Output the [X, Y] coordinate of the center of the cell containing the given text.  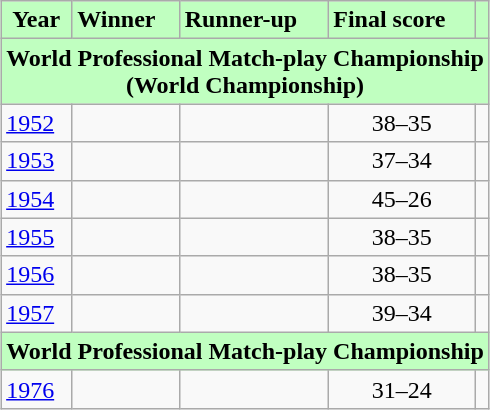
31–24 [402, 389]
Winner [126, 20]
World Professional Match-play Championship [246, 351]
1957 [36, 313]
45–26 [402, 199]
1956 [36, 275]
39–34 [402, 313]
1953 [36, 161]
Year [36, 20]
1952 [36, 123]
1954 [36, 199]
37–34 [402, 161]
Runner-up [254, 20]
World Professional Match-play Championship(World Championship) [246, 72]
Final score [402, 20]
1976 [36, 389]
1955 [36, 237]
